Provide the [X, Y] coordinate of the cell's center where the given text is located.  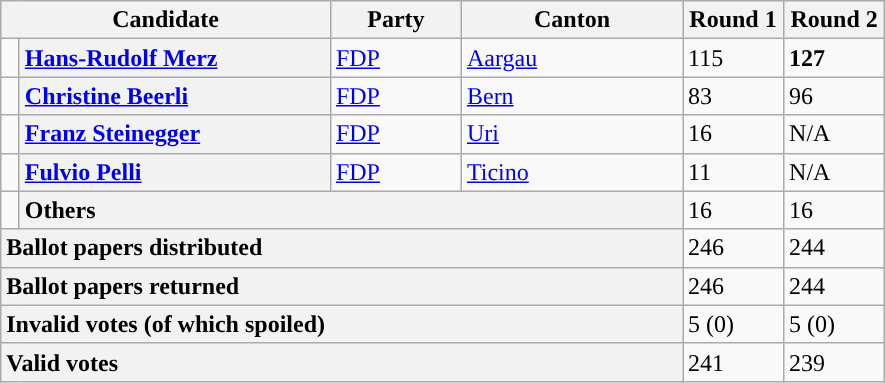
11 [732, 172]
239 [834, 362]
83 [732, 96]
Party [396, 20]
Aargau [572, 58]
127 [834, 58]
Candidate [166, 20]
Franz Steinegger [174, 134]
Hans-Rudolf Merz [174, 58]
Round 1 [732, 20]
96 [834, 96]
Ticino [572, 172]
Fulvio Pelli [174, 172]
Invalid votes (of which spoiled) [342, 324]
Christine Beerli [174, 96]
Bern [572, 96]
Round 2 [834, 20]
Canton [572, 20]
Ballot papers returned [342, 286]
Others [350, 210]
Uri [572, 134]
241 [732, 362]
Ballot papers distributed [342, 248]
115 [732, 58]
Valid votes [342, 362]
